Determine the (X, Y) coordinate at the center of the cell enclosing the given text.  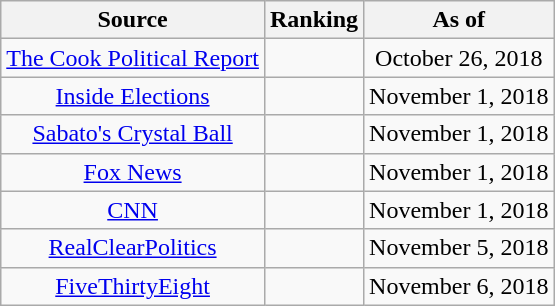
The Cook Political Report (133, 58)
RealClearPolitics (133, 248)
CNN (133, 210)
October 26, 2018 (459, 58)
Ranking (314, 20)
November 6, 2018 (459, 286)
Fox News (133, 172)
November 5, 2018 (459, 248)
Sabato's Crystal Ball (133, 134)
Source (133, 20)
Inside Elections (133, 96)
FiveThirtyEight (133, 286)
As of (459, 20)
